Return the [X, Y] coordinate for the center point of the cell that contains the specified text.  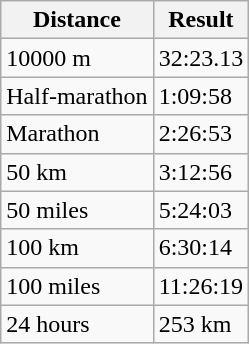
50 km [77, 172]
24 hours [77, 324]
10000 m [77, 58]
2:26:53 [201, 134]
1:09:58 [201, 96]
3:12:56 [201, 172]
Marathon [77, 134]
100 km [77, 248]
100 miles [77, 286]
Result [201, 20]
Half-marathon [77, 96]
32:23.13 [201, 58]
50 miles [77, 210]
6:30:14 [201, 248]
5:24:03 [201, 210]
11:26:19 [201, 286]
253 km [201, 324]
Distance [77, 20]
